Pinpoint the cell where the given text exists, returning its (X, Y) midpoint coordinate. 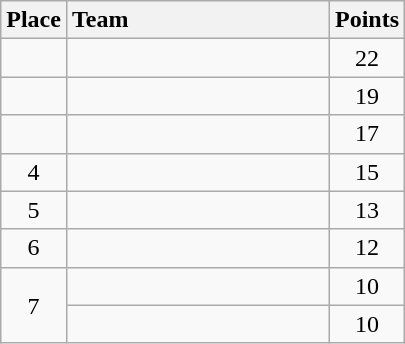
12 (368, 248)
7 (34, 305)
19 (368, 96)
5 (34, 210)
4 (34, 172)
Team (198, 20)
Place (34, 20)
15 (368, 172)
6 (34, 248)
17 (368, 134)
13 (368, 210)
Points (368, 20)
22 (368, 58)
